From the cell containing the given text, extract its center point as (X, Y) coordinate. 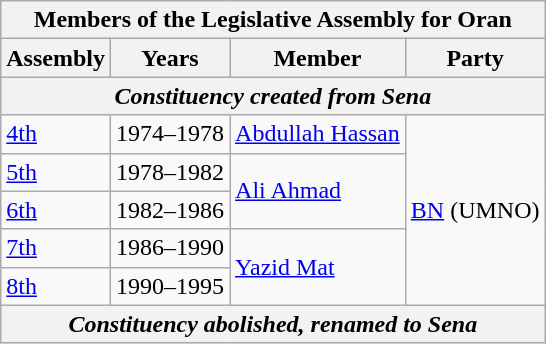
Party (475, 58)
Assembly (56, 58)
Constituency abolished, renamed to Sena (273, 324)
1986–1990 (170, 248)
1982–1986 (170, 210)
Years (170, 58)
5th (56, 172)
BN (UMNO) (475, 210)
Abdullah Hassan (318, 134)
1978–1982 (170, 172)
8th (56, 286)
6th (56, 210)
7th (56, 248)
Members of the Legislative Assembly for Oran (273, 20)
4th (56, 134)
Ali Ahmad (318, 191)
Yazid Mat (318, 267)
1974–1978 (170, 134)
Constituency created from Sena (273, 96)
Member (318, 58)
1990–1995 (170, 286)
